Identify which cell holds the provided text, then report its [X, Y] central coordinate. 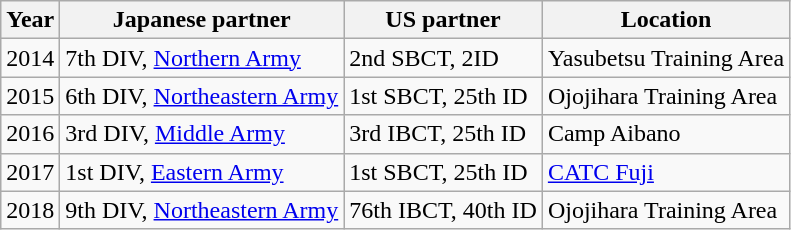
3rd DIV, Middle Army [202, 134]
9th DIV, Northeastern Army [202, 210]
2018 [30, 210]
US partner [444, 20]
2nd SBCT, 2ID [444, 58]
Camp Aibano [666, 134]
Yasubetsu Training Area [666, 58]
Japanese partner [202, 20]
3rd IBCT, 25th ID [444, 134]
6th DIV, Northeastern Army [202, 96]
76th IBCT, 40th ID [444, 210]
Location [666, 20]
2014 [30, 58]
CATC Fuji [666, 172]
7th DIV, Northern Army [202, 58]
2015 [30, 96]
1st DIV, Eastern Army [202, 172]
Year [30, 20]
2017 [30, 172]
2016 [30, 134]
